Return the (x, y) coordinate for the center point of the cell that contains the specified text.  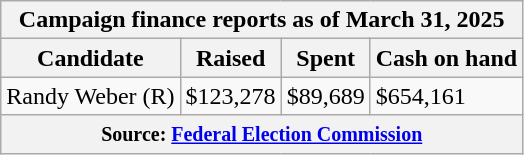
$123,278 (230, 96)
Randy Weber (R) (90, 96)
Spent (326, 58)
Source: Federal Election Commission (262, 134)
$654,161 (446, 96)
Candidate (90, 58)
Cash on hand (446, 58)
Campaign finance reports as of March 31, 2025 (262, 20)
Raised (230, 58)
$89,689 (326, 96)
